For the text-containing cell, return its midpoint in [x, y] coordinate format. 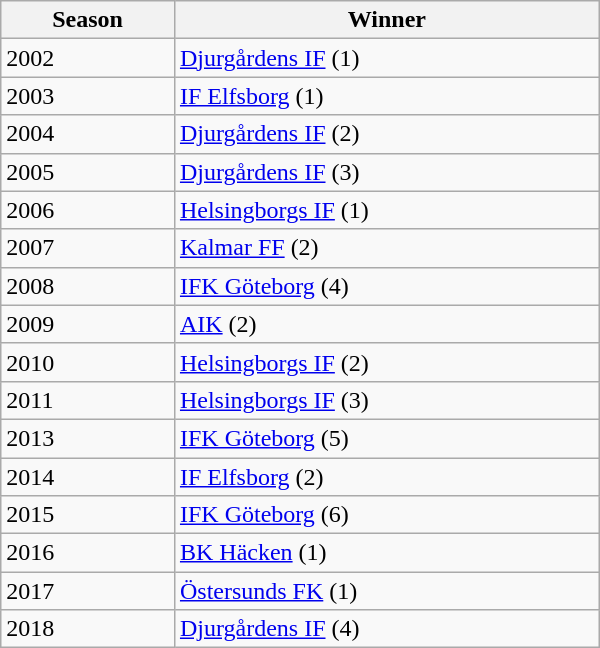
Helsingborgs IF (3) [386, 400]
2008 [88, 286]
Djurgårdens IF (4) [386, 629]
Winner [386, 20]
Season [88, 20]
IF Elfsborg (2) [386, 477]
Helsingborgs IF (2) [386, 362]
AIK (2) [386, 324]
Djurgårdens IF (1) [386, 58]
2011 [88, 400]
2002 [88, 58]
Östersunds FK (1) [386, 591]
Djurgårdens IF (3) [386, 172]
2004 [88, 134]
IFK Göteborg (6) [386, 515]
IF Elfsborg (1) [386, 96]
2017 [88, 591]
2009 [88, 324]
IFK Göteborg (5) [386, 438]
Helsingborgs IF (1) [386, 210]
2006 [88, 210]
Djurgårdens IF (2) [386, 134]
Kalmar FF (2) [386, 248]
2007 [88, 248]
BK Häcken (1) [386, 553]
2016 [88, 553]
2013 [88, 438]
2003 [88, 96]
2018 [88, 629]
2015 [88, 515]
2014 [88, 477]
2010 [88, 362]
2005 [88, 172]
IFK Göteborg (4) [386, 286]
